Provide the [x, y] coordinate of the cell's center where the given text is located.  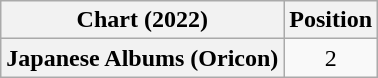
Japanese Albums (Oricon) [142, 58]
Position [331, 20]
2 [331, 58]
Chart (2022) [142, 20]
